From the cell containing the given text, extract its center point as (X, Y) coordinate. 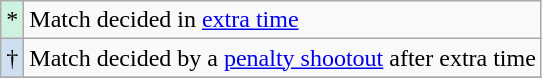
* (12, 20)
Match decided by a penalty shootout after extra time (283, 58)
† (12, 58)
Match decided in extra time (283, 20)
